Capture the cell that displays the provided text and extract its (X, Y) central coordinate. 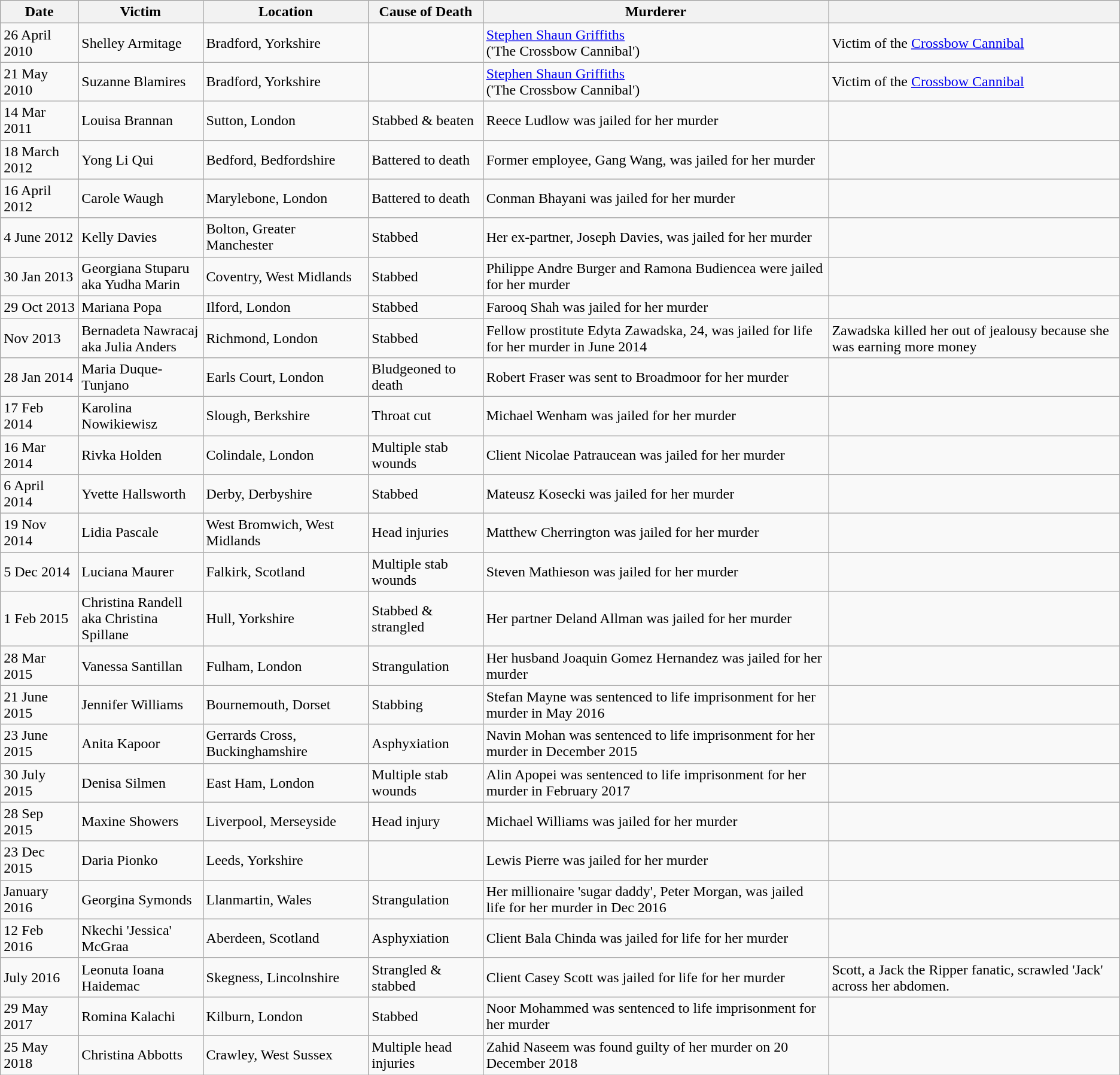
Suzanne Blamires (141, 81)
Aberdeen, Scotland (286, 939)
Bedford, Bedfordshire (286, 159)
Denisa Silmen (141, 783)
Yong Li Qui (141, 159)
Date (39, 12)
Fellow prostitute Edyta Zawadska, 24, was jailed for life for her murder in June 2014 (656, 338)
Zahid Naseem was found guilty of her murder on 20 December 2018 (656, 1055)
Christina Randellaka Christina Spillane (141, 619)
Crawley, West Sussex (286, 1055)
Strangled & stabbed (426, 977)
Conman Bhayani was jailed for her murder (656, 199)
Stefan Mayne was sentenced to life imprisonment for her murder in May 2016 (656, 705)
Farooq Shah was jailed for her murder (656, 307)
Alin Apopei was sentenced to life imprisonment for her murder in February 2017 (656, 783)
Matthew Cherrington was jailed for her murder (656, 533)
Coventry, West Midlands (286, 277)
Philippe Andre Burger and Ramona Budiencea were jailed for her murder (656, 277)
Nkechi 'Jessica' McGraa (141, 939)
Llanmartin, Wales (286, 899)
Colindale, London (286, 455)
Head injury (426, 821)
Steven Mathieson was jailed for her murder (656, 572)
Navin Mohan was sentenced to life imprisonment for her murder in December 2015 (656, 743)
Murderer (656, 12)
Slough, Berkshire (286, 415)
Zawadska killed her out of jealousy because she was earning more money (974, 338)
Georgiana Stuparuaka Yudha Marin (141, 277)
Shelley Armitage (141, 43)
12 Feb 2016 (39, 939)
Falkirk, Scotland (286, 572)
Vanessa Santillan (141, 666)
Mateusz Kosecki was jailed for her murder (656, 494)
Robert Fraser was sent to Broadmoor for her murder (656, 377)
Marylebone, London (286, 199)
29 Oct 2013 (39, 307)
Location (286, 12)
23 June 2015 (39, 743)
28 Sep 2015 (39, 821)
Michael Wenham was jailed for her murder (656, 415)
Maxine Showers (141, 821)
Georgina Symonds (141, 899)
Maria Duque-Tunjano (141, 377)
Romina Kalachi (141, 1016)
21 June 2015 (39, 705)
26 April 2010 (39, 43)
23 Dec 2015 (39, 861)
Head injuries (426, 533)
January 2016 (39, 899)
17 Feb 2014 (39, 415)
Client Nicolae Patraucean was jailed for her murder (656, 455)
Derby, Derbyshire (286, 494)
16 Mar 2014 (39, 455)
14 Mar 2011 (39, 121)
Luciana Maurer (141, 572)
East Ham, London (286, 783)
29 May 2017 (39, 1016)
Stabbed & strangled (426, 619)
19 Nov 2014 (39, 533)
Stabbing (426, 705)
Karolina Nowikiewisz (141, 415)
21 May 2010 (39, 81)
Louisa Brannan (141, 121)
Noor Mohammed was sentenced to life imprisonment for her murder (656, 1016)
Her partner Deland Allman was jailed for her murder (656, 619)
Lewis Pierre was jailed for her murder (656, 861)
4 June 2012 (39, 237)
Sutton, London (286, 121)
30 July 2015 (39, 783)
Daria Pionko (141, 861)
Stabbed & beaten (426, 121)
Earls Court, London (286, 377)
Cause of Death (426, 12)
1 Feb 2015 (39, 619)
6 April 2014 (39, 494)
Client Bala Chinda was jailed for life for her murder (656, 939)
5 Dec 2014 (39, 572)
Bernadeta Nawracajaka Julia Anders (141, 338)
Fulham, London (286, 666)
July 2016 (39, 977)
Yvette Hallsworth (141, 494)
Lidia Pascale (141, 533)
Hull, Yorkshire (286, 619)
Skegness, Lincolnshire (286, 977)
Ilford, London (286, 307)
Client Casey Scott was jailed for life for her murder (656, 977)
Bolton, Greater Manchester (286, 237)
28 Mar 2015 (39, 666)
Anita Kapoor (141, 743)
West Bromwich, West Midlands (286, 533)
28 Jan 2014 (39, 377)
Reece Ludlow was jailed for her murder (656, 121)
Carole Waugh (141, 199)
16 April 2012 (39, 199)
Scott, a Jack the Ripper fanatic, scrawled 'Jack' across her abdomen. (974, 977)
Rivka Holden (141, 455)
18 March 2012 (39, 159)
25 May 2018 (39, 1055)
Bludgeoned to death (426, 377)
Gerrards Cross, Buckinghamshire (286, 743)
Her husband Joaquin Gomez Hernandez was jailed for her murder (656, 666)
Her millionaire 'sugar daddy', Peter Morgan, was jailed life for her murder in Dec 2016 (656, 899)
Christina Abbotts (141, 1055)
Mariana Popa (141, 307)
Leonuta Ioana Haidemac (141, 977)
Throat cut (426, 415)
Nov 2013 (39, 338)
Kelly Davies (141, 237)
Kilburn, London (286, 1016)
Leeds, Yorkshire (286, 861)
Michael Williams was jailed for her murder (656, 821)
Former employee, Gang Wang, was jailed for her murder (656, 159)
Liverpool, Merseyside (286, 821)
Richmond, London (286, 338)
Victim (141, 12)
Bournemouth, Dorset (286, 705)
Her ex-partner, Joseph Davies, was jailed for her murder (656, 237)
Multiple head injuries (426, 1055)
Jennifer Williams (141, 705)
30 Jan 2013 (39, 277)
